Search for the cell housing the specified text and yield its [X, Y] center coordinate. 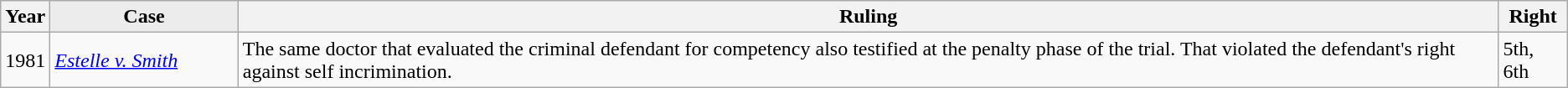
1981 [25, 60]
Year [25, 17]
Estelle v. Smith [144, 60]
5th, 6th [1533, 60]
Ruling [868, 17]
Right [1533, 17]
Case [144, 17]
